Locate the cell with the specified text and output its (X, Y) center coordinate. 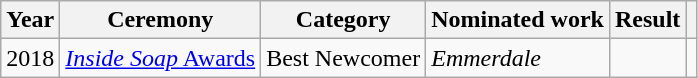
Best Newcomer (344, 58)
Year (30, 20)
Category (344, 20)
Emmerdale (518, 58)
Result (647, 20)
Inside Soap Awards (160, 58)
2018 (30, 58)
Ceremony (160, 20)
Nominated work (518, 20)
